Search for the cell housing the specified text and yield its (X, Y) center coordinate. 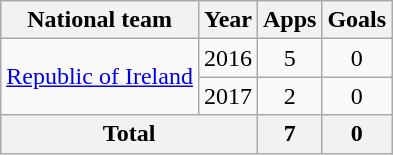
2017 (228, 96)
Year (228, 20)
5 (289, 58)
2 (289, 96)
7 (289, 134)
2016 (228, 58)
Republic of Ireland (100, 77)
National team (100, 20)
Goals (357, 20)
Total (130, 134)
Apps (289, 20)
